Return [X, Y] of the center of cell containing provided text 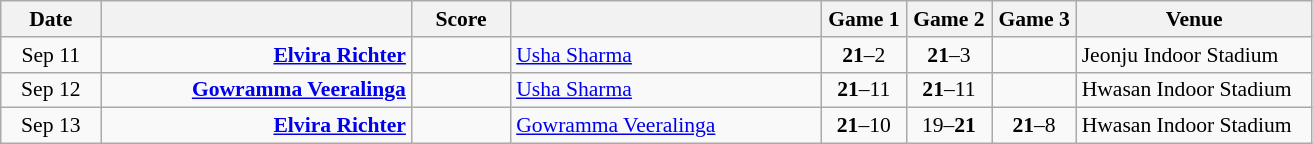
Game 2 [948, 19]
Score [461, 19]
Sep 11 [51, 55]
Sep 12 [51, 90]
21–2 [864, 55]
Venue [1194, 19]
Date [51, 19]
Jeonju Indoor Stadium [1194, 55]
Game 3 [1034, 19]
21–8 [1034, 126]
Sep 13 [51, 126]
Game 1 [864, 19]
21–10 [864, 126]
21–3 [948, 55]
19–21 [948, 126]
